Find where the given text appears and provide that cell's center as [x, y] coordinate. 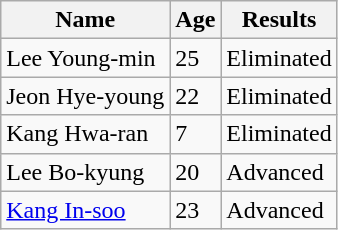
Jeon Hye-young [86, 96]
20 [196, 172]
7 [196, 134]
Age [196, 20]
Lee Young-min [86, 58]
22 [196, 96]
25 [196, 58]
23 [196, 210]
Lee Bo-kyung [86, 172]
Results [279, 20]
Kang In-soo [86, 210]
Kang Hwa-ran [86, 134]
Name [86, 20]
